Locate the cell with the specified text and output its [X, Y] center coordinate. 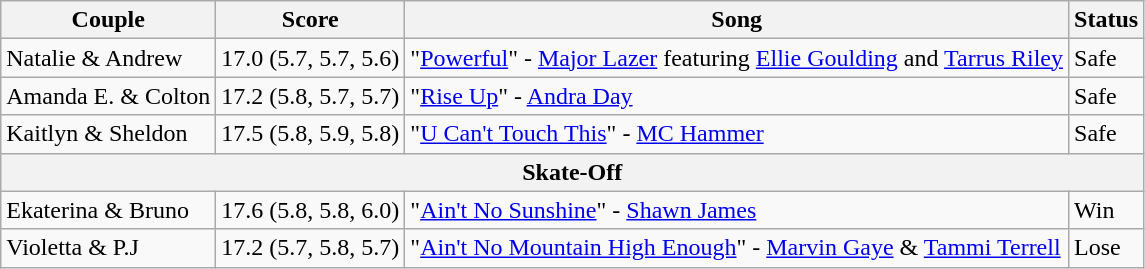
"Powerful" - Major Lazer featuring Ellie Goulding and Tarrus Riley [737, 58]
Score [310, 20]
Couple [108, 20]
"U Can't Touch This" - MC Hammer [737, 134]
"Ain't No Sunshine" - Shawn James [737, 210]
Kaitlyn & Sheldon [108, 134]
"Rise Up" - Andra Day [737, 96]
Lose [1106, 248]
Song [737, 20]
Status [1106, 20]
17.2 (5.8, 5.7, 5.7) [310, 96]
Ekaterina & Bruno [108, 210]
17.2 (5.7, 5.8, 5.7) [310, 248]
Natalie & Andrew [108, 58]
17.0 (5.7, 5.7, 5.6) [310, 58]
17.5 (5.8, 5.9, 5.8) [310, 134]
Violetta & P.J [108, 248]
17.6 (5.8, 5.8, 6.0) [310, 210]
Amanda E. & Colton [108, 96]
Skate-Off [572, 172]
"Ain't No Mountain High Enough" - Marvin Gaye & Tammi Terrell [737, 248]
Win [1106, 210]
